Extract the [x, y] coordinate from the center of the cell holding the provided text.  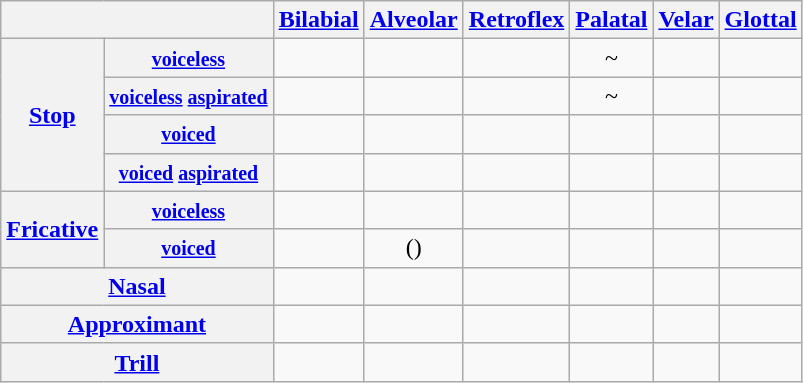
Fricative [52, 229]
Bilabial [318, 20]
Retroflex [516, 20]
Trill [137, 362]
Palatal [612, 20]
Glottal [760, 20]
Alveolar [414, 20]
voiced aspirated [188, 172]
Stop [52, 115]
voiceless aspirated [188, 96]
Approximant [137, 324]
Nasal [137, 286]
Velar [686, 20]
() [414, 248]
